Return (X, Y) of the center of cell containing provided text 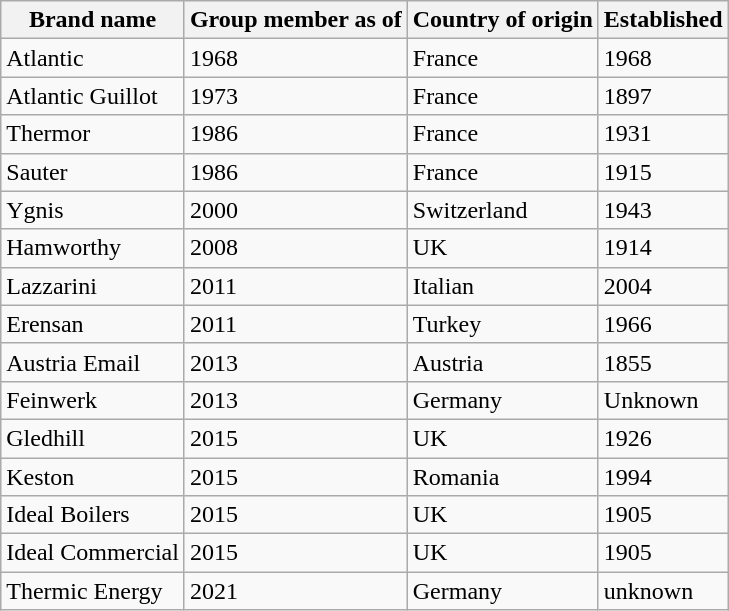
1966 (663, 324)
Switzerland (502, 210)
Hamworthy (93, 248)
Established (663, 20)
Keston (93, 477)
Thermor (93, 134)
Atlantic (93, 58)
1855 (663, 362)
unknown (663, 591)
Group member as of (296, 20)
1973 (296, 96)
Feinwerk (93, 400)
Ideal Commercial (93, 553)
2021 (296, 591)
Romania (502, 477)
Ideal Boilers (93, 515)
1943 (663, 210)
Austria (502, 362)
2000 (296, 210)
2004 (663, 286)
Gledhill (93, 438)
1897 (663, 96)
Unknown (663, 400)
Country of origin (502, 20)
Sauter (93, 172)
1994 (663, 477)
Erensan (93, 324)
Thermic Energy (93, 591)
1926 (663, 438)
1931 (663, 134)
1914 (663, 248)
Ygnis (93, 210)
1915 (663, 172)
Italian (502, 286)
Brand name (93, 20)
Atlantic Guillot (93, 96)
Lazzarini (93, 286)
Austria Email (93, 362)
2008 (296, 248)
Turkey (502, 324)
